Provide the [x, y] coordinate of the cell's center where the given text is located.  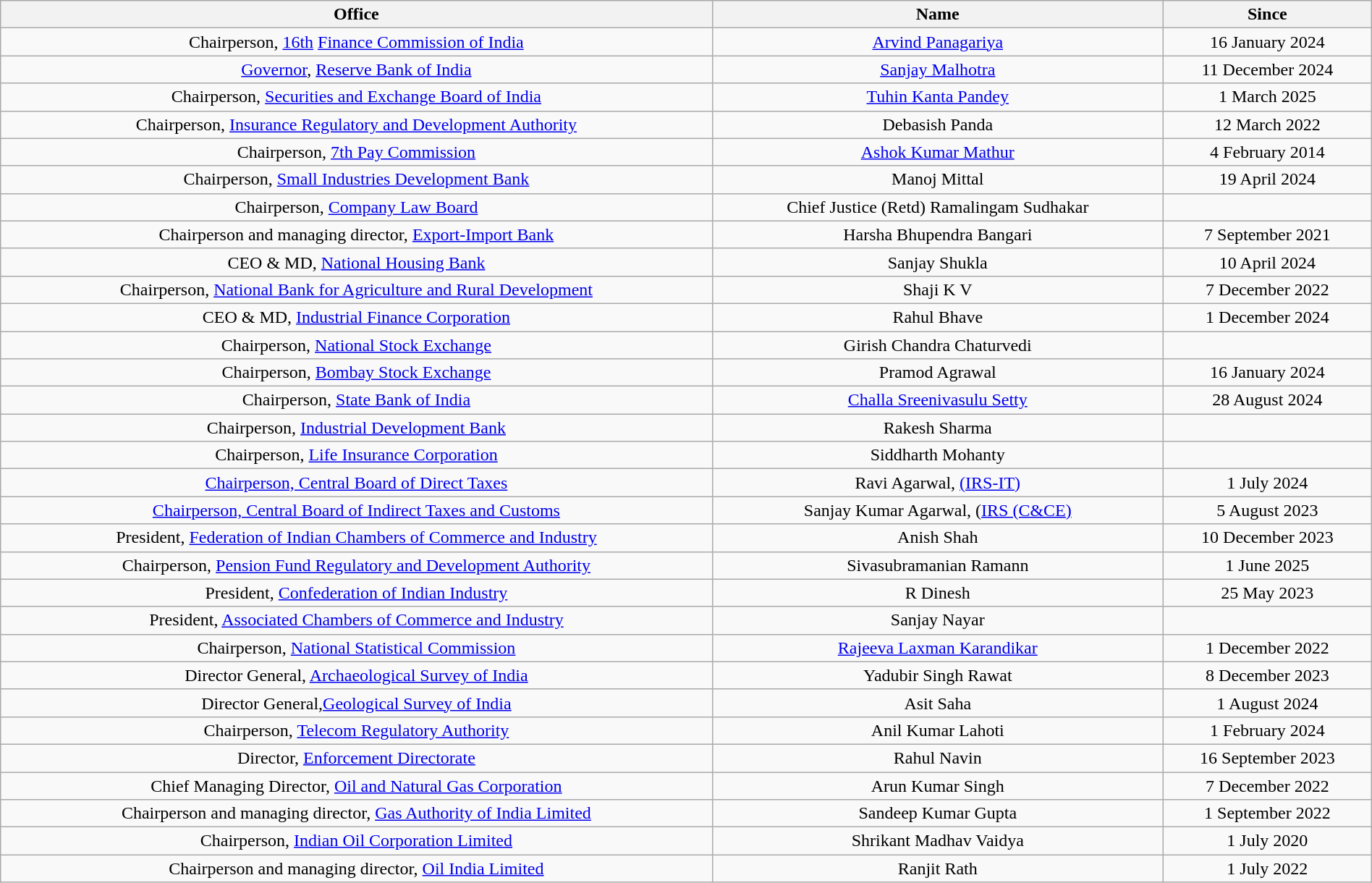
12 March 2022 [1267, 124]
Chairperson, National Bank for Agriculture and Rural Development [356, 290]
Shrikant Madhav Vaidya [938, 841]
Chief Justice (Retd) Ramalingam Sudhakar [938, 207]
Director General,Geological Survey of India [356, 703]
Girish Chandra Chaturvedi [938, 345]
Ranjit Rath [938, 869]
1 March 2025 [1267, 97]
25 May 2023 [1267, 593]
Chairperson, Central Board of Indirect Taxes and Customs [356, 510]
19 April 2024 [1267, 179]
CEO & MD, Industrial Finance Corporation [356, 317]
Anil Kumar Lahoti [938, 730]
Arvind Panagariya [938, 42]
7 September 2021 [1267, 235]
Chairperson, Pension Fund Regulatory and Development Authority [356, 565]
Sanjay Kumar Agarwal, (IRS (C&CE) [938, 510]
Chairperson, Company Law Board [356, 207]
Chairperson, Insurance Regulatory and Development Authority [356, 124]
Chairperson, Central Board of Direct Taxes [356, 483]
Debasish Panda [938, 124]
President, Federation of Indian Chambers of Commerce and Industry [356, 538]
Harsha Bhupendra Bangari [938, 235]
Chairperson, Industrial Development Bank [356, 428]
Chairperson, Securities and Exchange Board of India [356, 97]
Name [938, 14]
Ravi Agarwal, (IRS-IT) [938, 483]
1 June 2025 [1267, 565]
Manoj Mittal [938, 179]
Chairperson and managing director, Export-Import Bank [356, 235]
16 September 2023 [1267, 758]
Chairperson, National Stock Exchange [356, 345]
Challa Sreenivasulu Setty [938, 400]
10 December 2023 [1267, 538]
Yadubir Singh Rawat [938, 675]
11 December 2024 [1267, 69]
Chairperson, Telecom Regulatory Authority [356, 730]
28 August 2024 [1267, 400]
1 December 2022 [1267, 648]
1 September 2022 [1267, 814]
Chairperson, National Statistical Commission [356, 648]
CEO & MD, National Housing Bank [356, 262]
Office [356, 14]
Asit Saha [938, 703]
Rakesh Sharma [938, 428]
Chairperson, State Bank of India [356, 400]
Pramod Agrawal [938, 373]
Rahul Navin [938, 758]
President, Confederation of Indian Industry [356, 593]
Siddharth Mohanty [938, 455]
1 July 2024 [1267, 483]
Chairperson, 16th Finance Commission of India [356, 42]
Tuhin Kanta Pandey [938, 97]
1 July 2022 [1267, 869]
1 February 2024 [1267, 730]
Arun Kumar Singh [938, 785]
Sanjay Nayar [938, 620]
Chairperson, Life Insurance Corporation [356, 455]
Chief Managing Director, Oil and Natural Gas Corporation [356, 785]
Chairperson, Small Industries Development Bank [356, 179]
Sivasubramanian Ramann [938, 565]
Director, Enforcement Directorate [356, 758]
R Dinesh [938, 593]
10 April 2024 [1267, 262]
President, Associated Chambers of Commerce and Industry [356, 620]
Sanjay Shukla [938, 262]
Rahul Bhave [938, 317]
5 August 2023 [1267, 510]
Chairperson and managing director, Oil India Limited [356, 869]
Anish Shah [938, 538]
Sanjay Malhotra [938, 69]
1 July 2020 [1267, 841]
Shaji K V [938, 290]
Chairperson and managing director, Gas Authority of India Limited [356, 814]
Rajeeva Laxman Karandikar [938, 648]
Since [1267, 14]
4 February 2014 [1267, 152]
Chairperson, Bombay Stock Exchange [356, 373]
1 December 2024 [1267, 317]
Ashok Kumar Mathur [938, 152]
Director General, Archaeological Survey of India [356, 675]
8 December 2023 [1267, 675]
Chairperson, Indian Oil Corporation Limited [356, 841]
1 August 2024 [1267, 703]
Sandeep Kumar Gupta [938, 814]
Chairperson, 7th Pay Commission [356, 152]
Governor, Reserve Bank of India [356, 69]
